Identify which cell holds the provided text, then report its (X, Y) central coordinate. 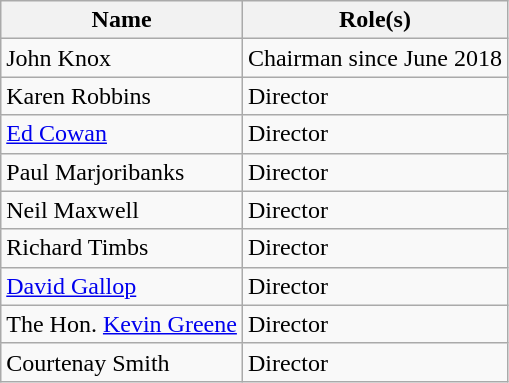
Chairman since June 2018 (374, 58)
Karen Robbins (122, 96)
Paul Marjoribanks (122, 172)
Courtenay Smith (122, 362)
Richard Timbs (122, 248)
Name (122, 20)
David Gallop (122, 286)
John Knox (122, 58)
Neil Maxwell (122, 210)
The Hon. Kevin Greene (122, 324)
Ed Cowan (122, 134)
Role(s) (374, 20)
